Find where the given text appears and provide that cell's center as [x, y] coordinate. 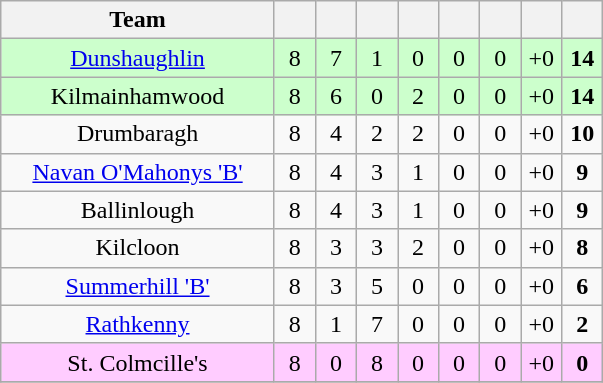
Rathkenny [138, 324]
Summerhill 'B' [138, 286]
Kilcloon [138, 248]
10 [582, 134]
St. Colmcille's [138, 362]
Navan O'Mahonys 'B' [138, 172]
Drumbaragh [138, 134]
Kilmainhamwood [138, 96]
Ballinlough [138, 210]
Dunshaughlin [138, 58]
Team [138, 20]
5 [376, 286]
